Provide the (X, Y) coordinate of the cell's center where the given text is located.  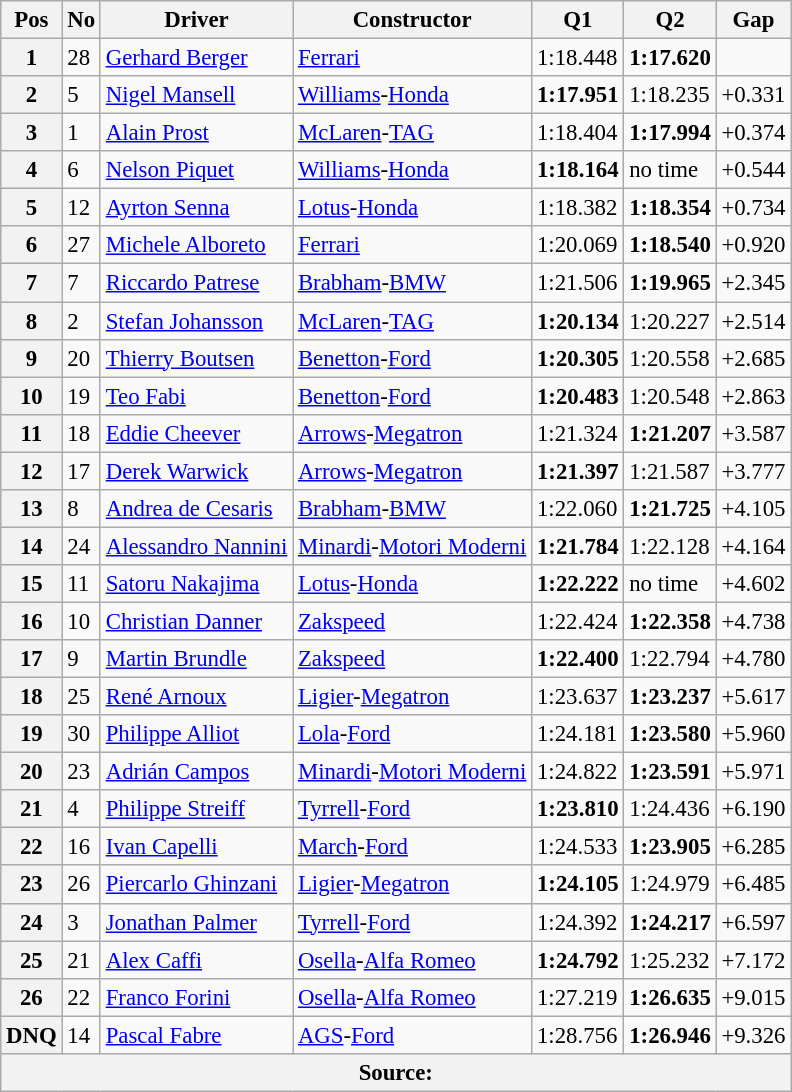
1:21.397 (578, 471)
1:17.620 (670, 58)
1:22.358 (670, 621)
1:22.128 (670, 546)
+2.514 (754, 321)
Thierry Boutsen (196, 358)
+0.920 (754, 245)
1:24.533 (578, 847)
1:19.965 (670, 283)
1:23.580 (670, 734)
1:18.235 (670, 95)
1:26.946 (670, 1035)
1:20.305 (578, 358)
1:17.994 (670, 133)
1:20.483 (578, 396)
Gerhard Berger (196, 58)
+4.602 (754, 584)
Christian Danner (196, 621)
1:27.219 (578, 997)
Source: (396, 1073)
Jonathan Palmer (196, 922)
1:20.558 (670, 358)
1:22.060 (578, 509)
Alain Prost (196, 133)
1:20.134 (578, 321)
1:20.227 (670, 321)
AGS-Ford (412, 1035)
1:24.436 (670, 809)
Nigel Mansell (196, 95)
1:25.232 (670, 960)
1:24.822 (578, 772)
1:22.222 (578, 584)
+2.345 (754, 283)
+6.597 (754, 922)
1:23.637 (578, 697)
Martin Brundle (196, 659)
+0.734 (754, 208)
Michele Alboreto (196, 245)
Pascal Fabre (196, 1035)
1:21.587 (670, 471)
Piercarlo Ghinzani (196, 885)
1:21.725 (670, 509)
1:24.217 (670, 922)
Philippe Streiff (196, 809)
+6.485 (754, 885)
1:26.635 (670, 997)
1:24.105 (578, 885)
Eddie Cheever (196, 433)
No (81, 20)
Franco Forini (196, 997)
1:23.237 (670, 697)
1:24.392 (578, 922)
Pos (32, 20)
Ayrton Senna (196, 208)
Q1 (578, 20)
Adrián Campos (196, 772)
+5.960 (754, 734)
+0.544 (754, 170)
1:20.548 (670, 396)
Driver (196, 20)
Philippe Alliot (196, 734)
+4.105 (754, 509)
1:20.069 (578, 245)
Lola-Ford (412, 734)
1:21.207 (670, 433)
1:17.951 (578, 95)
+3.587 (754, 433)
1:18.448 (578, 58)
Nelson Piquet (196, 170)
Teo Fabi (196, 396)
+4.164 (754, 546)
+7.172 (754, 960)
+4.738 (754, 621)
1:18.540 (670, 245)
+9.326 (754, 1035)
Alessandro Nannini (196, 546)
1:24.792 (578, 960)
Riccardo Patrese (196, 283)
1:21.324 (578, 433)
+5.617 (754, 697)
1:24.979 (670, 885)
René Arnoux (196, 697)
+4.780 (754, 659)
Stefan Johansson (196, 321)
1:22.400 (578, 659)
27 (81, 245)
1:18.382 (578, 208)
DNQ (32, 1035)
Constructor (412, 20)
13 (32, 509)
Q2 (670, 20)
+6.190 (754, 809)
+6.285 (754, 847)
+2.685 (754, 358)
Derek Warwick (196, 471)
1:18.404 (578, 133)
1:23.810 (578, 809)
1:18.164 (578, 170)
1:18.354 (670, 208)
1:24.181 (578, 734)
1:22.424 (578, 621)
Satoru Nakajima (196, 584)
1:23.591 (670, 772)
Gap (754, 20)
Andrea de Cesaris (196, 509)
+3.777 (754, 471)
+2.863 (754, 396)
Ivan Capelli (196, 847)
1:21.784 (578, 546)
15 (32, 584)
+5.971 (754, 772)
1:22.794 (670, 659)
1:23.905 (670, 847)
Alex Caffi (196, 960)
28 (81, 58)
1:28.756 (578, 1035)
+0.331 (754, 95)
March-Ford (412, 847)
+0.374 (754, 133)
+9.015 (754, 997)
30 (81, 734)
1:21.506 (578, 283)
